Detect which cell encompasses the target text, then output its [X, Y] center coordinate. 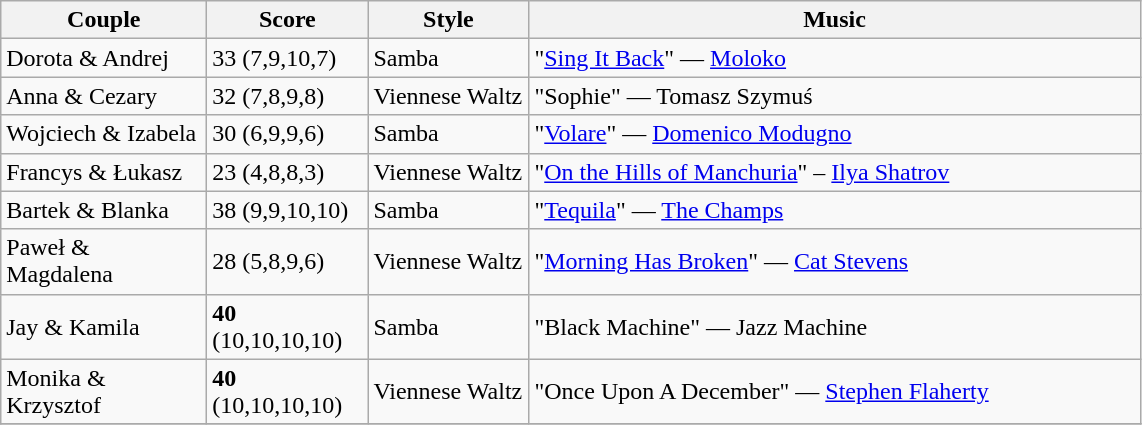
"Tequila" — The Champs [834, 210]
33 (7,9,10,7) [288, 58]
Monika & Krzysztof [104, 392]
"Once Upon A December" — Stephen Flaherty [834, 392]
"Volare" — Domenico Modugno [834, 134]
"Black Machine" — Jazz Machine [834, 326]
Wojciech & Izabela [104, 134]
32 (7,8,9,8) [288, 96]
Score [288, 20]
"Sing It Back" — Moloko [834, 58]
Francys & Łukasz [104, 172]
Dorota & Andrej [104, 58]
23 (4,8,8,3) [288, 172]
30 (6,9,9,6) [288, 134]
Music [834, 20]
Paweł & Magdalena [104, 262]
"On the Hills of Manchuria" – Ilya Shatrov [834, 172]
Style [448, 20]
Couple [104, 20]
Anna & Cezary [104, 96]
28 (5,8,9,6) [288, 262]
"Sophie" — Tomasz Szymuś [834, 96]
"Morning Has Broken" — Cat Stevens [834, 262]
38 (9,9,10,10) [288, 210]
Bartek & Blanka [104, 210]
Jay & Kamila [104, 326]
